Determine the (x, y) coordinate at the center of the cell enclosing the given text.  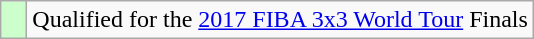
Qualified for the 2017 FIBA 3x3 World Tour Finals (280, 20)
